Scan for the cell matching the given text and deliver its [x, y] coordinate at center. 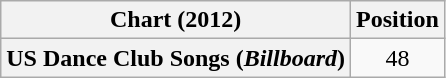
US Dance Club Songs (Billboard) [176, 58]
Position [398, 20]
Chart (2012) [176, 20]
48 [398, 58]
